Output the [x, y] coordinate of the center of the cell containing the given text.  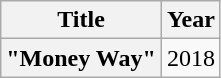
"Money Way" [82, 58]
Year [190, 20]
Title [82, 20]
2018 [190, 58]
